Locate the cell with the specified text and output its [X, Y] center coordinate. 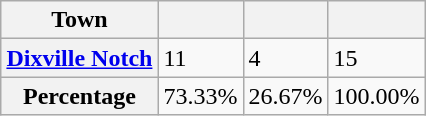
4 [286, 58]
73.33% [200, 96]
Percentage [80, 96]
Town [80, 20]
26.67% [286, 96]
100.00% [376, 96]
15 [376, 58]
Dixville Notch [80, 58]
11 [200, 58]
